Search for the cell housing the specified text and yield its [x, y] center coordinate. 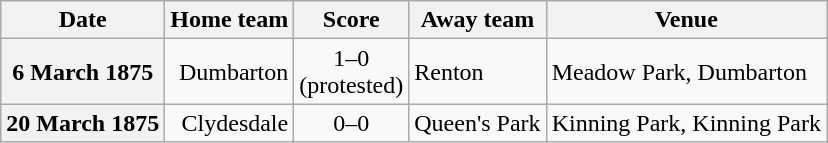
Dumbarton [230, 72]
Date [83, 20]
Kinning Park, Kinning Park [686, 123]
0–0 [352, 123]
Home team [230, 20]
Meadow Park, Dumbarton [686, 72]
Renton [478, 72]
1–0(protested) [352, 72]
Queen's Park [478, 123]
20 March 1875 [83, 123]
6 March 1875 [83, 72]
Away team [478, 20]
Clydesdale [230, 123]
Venue [686, 20]
Score [352, 20]
